Detect which cell encompasses the target text, then output its (X, Y) center coordinate. 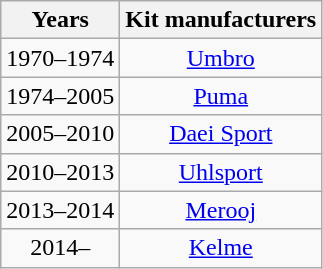
Umbro (221, 58)
Kelme (221, 248)
Uhlsport (221, 172)
2010–2013 (60, 172)
1974–2005 (60, 96)
2014– (60, 248)
Puma (221, 96)
2013–2014 (60, 210)
1970–1974 (60, 58)
Years (60, 20)
Merooj (221, 210)
Daei Sport (221, 134)
Kit manufacturers (221, 20)
2005–2010 (60, 134)
